Determine the [x, y] coordinate at the center of the cell enclosing the given text.  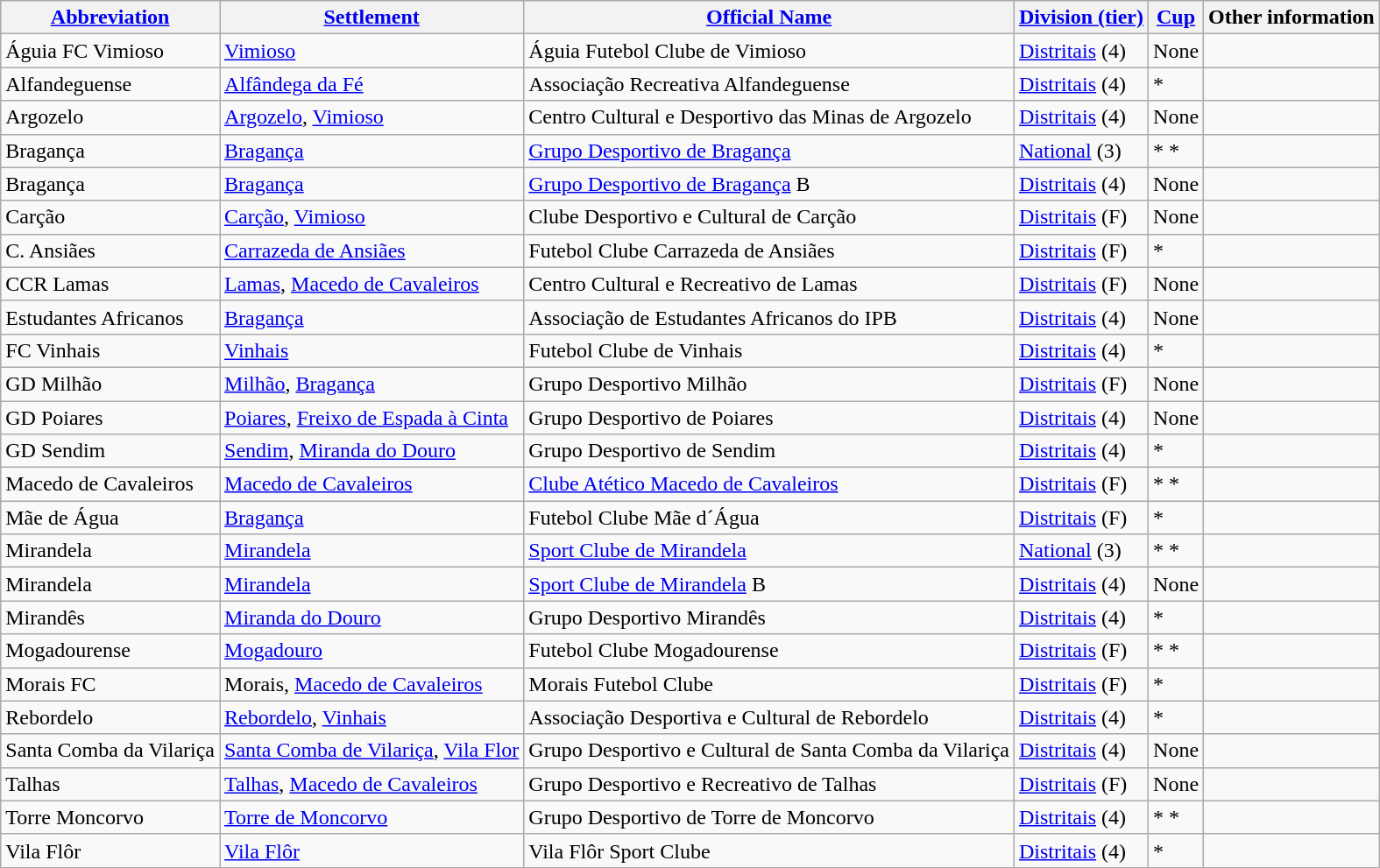
Sport Clube de Mirandela [769, 551]
Futebol Clube Mogadourense [769, 651]
Mogadourense [110, 651]
Milhão, Bragança [372, 384]
Sendim, Miranda do Douro [372, 451]
Lamas, Macedo de Cavaleiros [372, 284]
Grupo Desportivo de Bragança [769, 151]
Futebol Clube Mãe d´Água [769, 518]
Vila Flôr Sport Clube [769, 850]
GD Poiares [110, 418]
Clube Atético Macedo de Cavaleiros [769, 484]
Rebordelo, Vinhais [372, 717]
Carrazeda de Ansiães [372, 251]
Settlement [372, 18]
Estudantes Africanos [110, 317]
Associação Desportiva e Cultural de Rebordelo [769, 717]
Vimioso [372, 51]
Grupo Desportivo e Cultural de Santa Comba da Vilariça [769, 751]
Carção, Vimioso [372, 217]
Grupo Desportivo de Sendim [769, 451]
Argozelo, Vimioso [372, 117]
Associação Recreativa Alfandeguense [769, 84]
Morais Futebol Clube [769, 684]
Official Name [769, 18]
CCR Lamas [110, 284]
Centro Cultural e Desportivo das Minas de Argozelo [769, 117]
Sport Clube de Mirandela B [769, 584]
Vinhais [372, 350]
Mogadouro [372, 651]
Poiares, Freixo de Espada à Cinta [372, 418]
Grupo Desportivo e Recreativo de Talhas [769, 784]
Mãe de Água [110, 518]
Grupo Desportivo Milhão [769, 384]
Grupo Desportivo de Torre de Moncorvo [769, 817]
Carção [110, 217]
Morais FC [110, 684]
GD Sendim [110, 451]
Associação de Estudantes Africanos do IPB [769, 317]
Santa Comba da Vilariça [110, 751]
Alfândega da Fé [372, 84]
Morais, Macedo de Cavaleiros [372, 684]
Division (tier) [1081, 18]
Torre de Moncorvo [372, 817]
Centro Cultural e Recreativo de Lamas [769, 284]
GD Milhão [110, 384]
Santa Comba de Vilariça, Vila Flor [372, 751]
Mirandês [110, 617]
Abbreviation [110, 18]
Futebol Clube de Vinhais [769, 350]
Rebordelo [110, 717]
Talhas [110, 784]
FC Vinhais [110, 350]
C. Ansiães [110, 251]
Águia FC Vimioso [110, 51]
Miranda do Douro [372, 617]
Other information [1292, 18]
Alfandeguense [110, 84]
Grupo Desportivo de Poiares [769, 418]
Argozelo [110, 117]
Grupo Desportivo Mirandês [769, 617]
Clube Desportivo e Cultural de Carção [769, 217]
Cup [1176, 18]
Torre Moncorvo [110, 817]
Futebol Clube Carrazeda de Ansiães [769, 251]
Talhas, Macedo de Cavaleiros [372, 784]
Águia Futebol Clube de Vimioso [769, 51]
Grupo Desportivo de Bragança B [769, 184]
